Return (X, Y) of the center of cell containing provided text 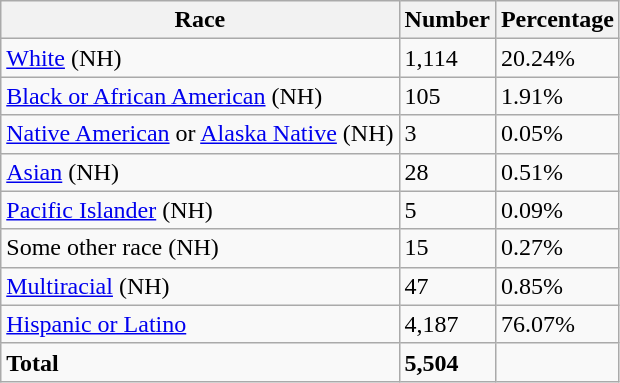
0.85% (557, 286)
Multiracial (NH) (200, 286)
20.24% (557, 58)
Hispanic or Latino (200, 324)
Asian (NH) (200, 172)
4,187 (447, 324)
Some other race (NH) (200, 248)
105 (447, 96)
0.51% (557, 172)
Native American or Alaska Native (NH) (200, 134)
15 (447, 248)
1.91% (557, 96)
Percentage (557, 20)
Race (200, 20)
47 (447, 286)
5 (447, 210)
28 (447, 172)
0.09% (557, 210)
Black or African American (NH) (200, 96)
0.27% (557, 248)
Total (200, 362)
76.07% (557, 324)
1,114 (447, 58)
Pacific Islander (NH) (200, 210)
Number (447, 20)
3 (447, 134)
White (NH) (200, 58)
5,504 (447, 362)
0.05% (557, 134)
